For the text-containing cell, return its midpoint in [x, y] coordinate format. 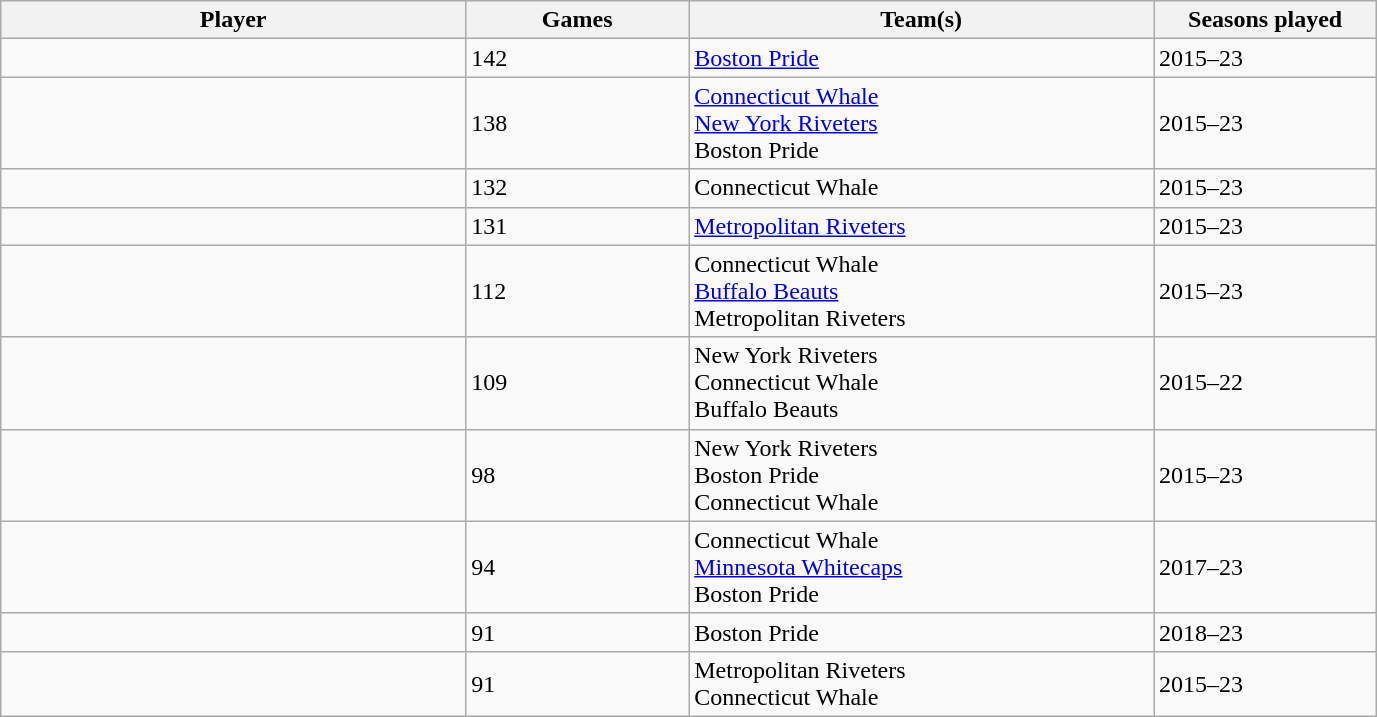
Connecticut WhaleBuffalo BeautsMetropolitan Riveters [922, 291]
Team(s) [922, 20]
2017–23 [1266, 567]
Metropolitan Riveters [922, 226]
Games [578, 20]
109 [578, 383]
112 [578, 291]
Connecticut WhaleNew York RivetersBoston Pride [922, 123]
2018–23 [1266, 632]
Seasons played [1266, 20]
New York RivetersBoston PrideConnecticut Whale [922, 475]
Connecticut Whale [922, 188]
94 [578, 567]
New York RivetersConnecticut WhaleBuffalo Beauts [922, 383]
132 [578, 188]
98 [578, 475]
131 [578, 226]
2015–22 [1266, 383]
142 [578, 58]
Player [234, 20]
Connecticut WhaleMinnesota WhitecapsBoston Pride [922, 567]
Metropolitan RivetersConnecticut Whale [922, 684]
138 [578, 123]
